Locate the cell with the specified text and output its (X, Y) center coordinate. 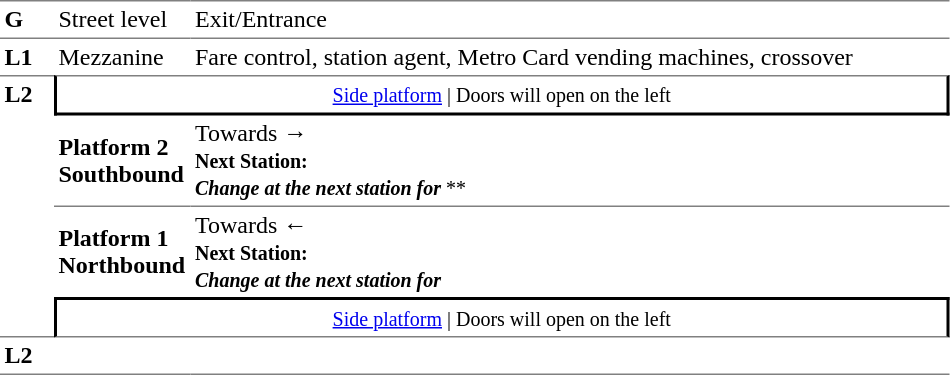
Fare control, station agent, Metro Card vending machines, crossover (570, 57)
Towards → Next Station: Change at the next station for ** (570, 162)
Exit/Entrance (570, 20)
Platform 1Northbound (122, 252)
Mezzanine (122, 57)
Street level (122, 20)
Platform 2Southbound (122, 162)
G (27, 20)
Towards ← Next Station: Change at the next station for (570, 252)
L2 (27, 206)
L1 (27, 57)
